Output the [x, y] coordinate of the center of the cell containing the given text.  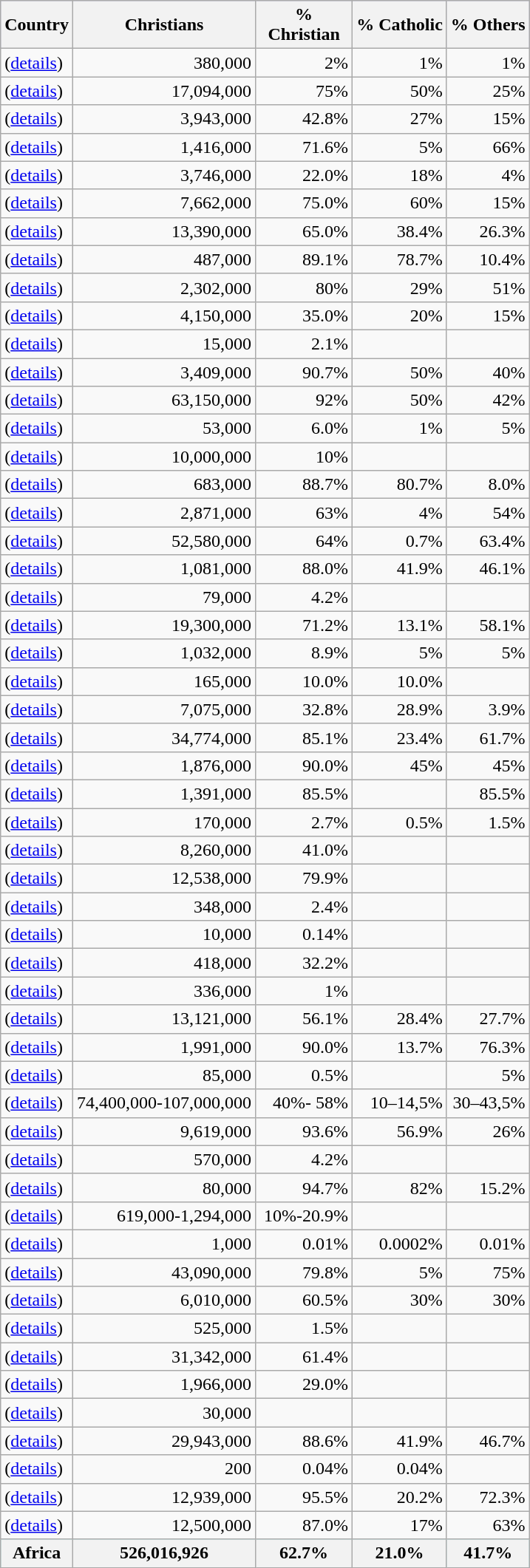
10,000 [164, 935]
8.9% [305, 653]
19,300,000 [164, 625]
20% [400, 316]
8,260,000 [164, 851]
46.1% [488, 569]
87.0% [305, 1525]
7,075,000 [164, 709]
6.0% [305, 429]
56.1% [305, 1019]
88.6% [305, 1441]
10%-20.9% [305, 1216]
72.3% [488, 1497]
7,662,000 [164, 203]
683,000 [164, 485]
62.7% [305, 1553]
56.9% [400, 1131]
26% [488, 1131]
25% [488, 91]
619,000-1,294,000 [164, 1216]
95.5% [305, 1497]
41.7% [488, 1553]
170,000 [164, 822]
66% [488, 147]
42.8% [305, 119]
78.7% [400, 259]
1,032,000 [164, 653]
487,000 [164, 259]
6,010,000 [164, 1301]
61.7% [488, 737]
13.1% [400, 625]
32.8% [305, 709]
15,000 [164, 344]
0.7% [400, 541]
60.5% [305, 1301]
18% [400, 175]
0.14% [305, 935]
15.2% [488, 1187]
21.0% [400, 1553]
31,342,000 [164, 1357]
12,939,000 [164, 1497]
42% [488, 400]
23.4% [400, 737]
3.9% [488, 709]
22.0% [305, 175]
3,746,000 [164, 175]
74,400,000-107,000,000 [164, 1103]
41.0% [305, 851]
71.6% [305, 147]
40% [488, 372]
1,000 [164, 1244]
82% [400, 1187]
63.4% [488, 541]
30,000 [164, 1413]
% Christian [305, 25]
79.9% [305, 879]
34,774,000 [164, 737]
60% [400, 203]
90.7% [305, 372]
80% [305, 287]
380,000 [164, 63]
51% [488, 287]
85.1% [305, 737]
2.1% [305, 344]
52,580,000 [164, 541]
58.1% [488, 625]
570,000 [164, 1159]
4,150,000 [164, 316]
85,000 [164, 1075]
75.0% [305, 203]
26.3% [488, 231]
Country [37, 25]
2.4% [305, 907]
3,409,000 [164, 372]
80.7% [400, 485]
9,619,000 [164, 1131]
29,943,000 [164, 1441]
80,000 [164, 1187]
35.0% [305, 316]
28.9% [400, 709]
336,000 [164, 991]
38.4% [400, 231]
3,943,000 [164, 119]
1,391,000 [164, 794]
12,538,000 [164, 879]
94.7% [305, 1187]
88.7% [305, 485]
1,966,000 [164, 1385]
% Catholic [400, 25]
54% [488, 513]
29.0% [305, 1385]
28.4% [400, 1019]
63,150,000 [164, 400]
10% [305, 457]
53,000 [164, 429]
89.1% [305, 259]
92% [305, 400]
61.4% [305, 1357]
20.2% [400, 1497]
10.4% [488, 259]
79,000 [164, 597]
17% [400, 1525]
13.7% [400, 1047]
526,016,926 [164, 1553]
17,094,000 [164, 91]
32.2% [305, 963]
Christians [164, 25]
27% [400, 119]
1,416,000 [164, 147]
29% [400, 287]
1,081,000 [164, 569]
1,876,000 [164, 766]
10,000,000 [164, 457]
43,090,000 [164, 1272]
348,000 [164, 907]
418,000 [164, 963]
10–14,5% [400, 1103]
13,390,000 [164, 231]
93.6% [305, 1131]
71.2% [305, 625]
2.7% [305, 822]
65.0% [305, 231]
76.3% [488, 1047]
40%- 58% [305, 1103]
200 [164, 1469]
8.0% [488, 485]
13,121,000 [164, 1019]
88.0% [305, 569]
Africa [37, 1553]
165,000 [164, 681]
2,302,000 [164, 287]
0.0002% [400, 1244]
46.7% [488, 1441]
2,871,000 [164, 513]
% Others [488, 25]
64% [305, 541]
2% [305, 63]
27.7% [488, 1019]
525,000 [164, 1329]
1,991,000 [164, 1047]
79.8% [305, 1272]
12,500,000 [164, 1525]
30–43,5% [488, 1103]
